Pinpoint the cell where the given text exists, returning its [x, y] midpoint coordinate. 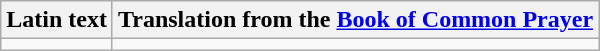
Translation from the Book of Common Prayer [355, 20]
Latin text [57, 20]
